For the text-containing cell, return its midpoint in (X, Y) coordinate format. 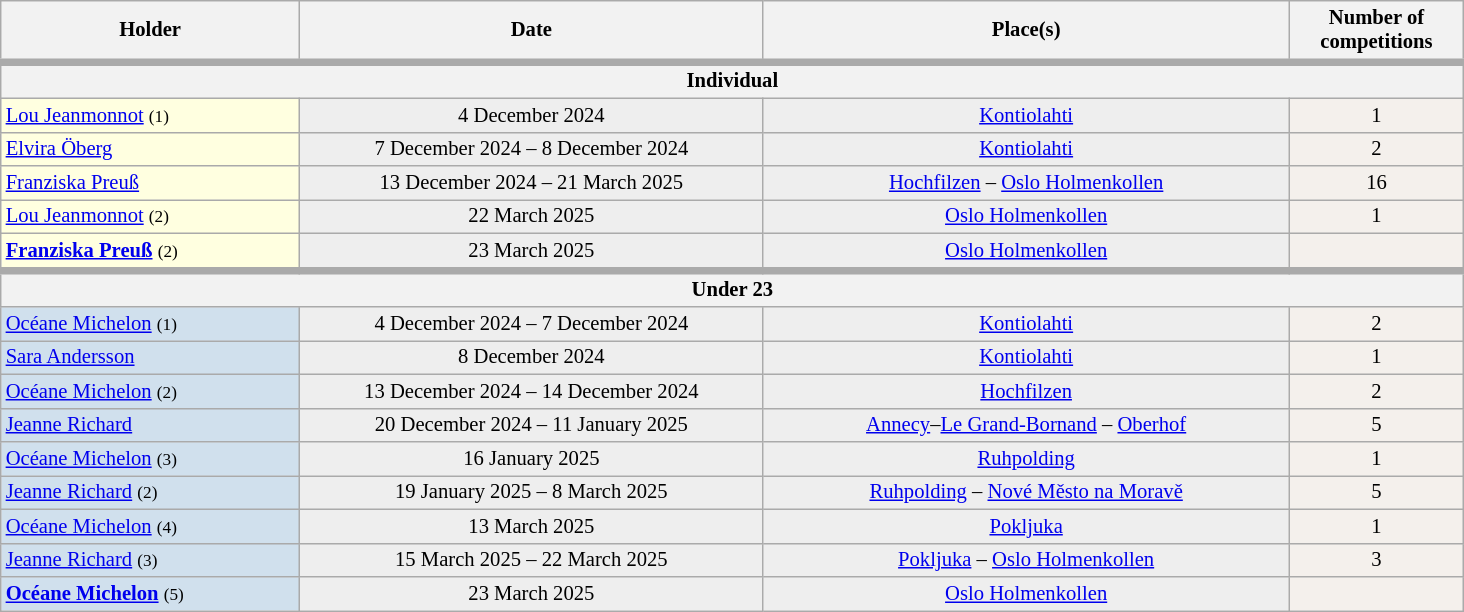
7 December 2024 – 8 December 2024 (531, 149)
16 January 2025 (531, 459)
Lou Jeanmonnot (2) (150, 216)
Individual (732, 80)
22 March 2025 (531, 216)
8 December 2024 (531, 357)
Pokljuka (1026, 526)
Jeanne Richard (150, 425)
13 March 2025 (531, 526)
Franziska Preuß (150, 183)
Franziska Preuß (2) (150, 252)
Ruhpolding (1026, 459)
Océane Michelon (5) (150, 593)
20 December 2024 – 11 January 2025 (531, 425)
Date (531, 30)
4 December 2024 – 7 December 2024 (531, 323)
Jeanne Richard (2) (150, 492)
Number of competitions (1376, 30)
Annecy–Le Grand-Bornand – Oberhof (1026, 425)
Océane Michelon (2) (150, 391)
Place(s) (1026, 30)
Holder (150, 30)
Under 23 (732, 288)
Océane Michelon (3) (150, 459)
Jeanne Richard (3) (150, 560)
Ruhpolding – Nové Město na Moravě (1026, 492)
13 December 2024 – 21 March 2025 (531, 183)
Hochfilzen (1026, 391)
Hochfilzen – Oslo Holmenkollen (1026, 183)
Elvira Öberg (150, 149)
4 December 2024 (531, 115)
3 (1376, 560)
Océane Michelon (4) (150, 526)
Sara Andersson (150, 357)
Lou Jeanmonnot (1) (150, 115)
Pokljuka – Oslo Holmenkollen (1026, 560)
Océane Michelon (1) (150, 323)
13 December 2024 – 14 December 2024 (531, 391)
15 March 2025 – 22 March 2025 (531, 560)
19 January 2025 – 8 March 2025 (531, 492)
16 (1376, 183)
